Pinpoint the cell where the given text exists, returning its (x, y) midpoint coordinate. 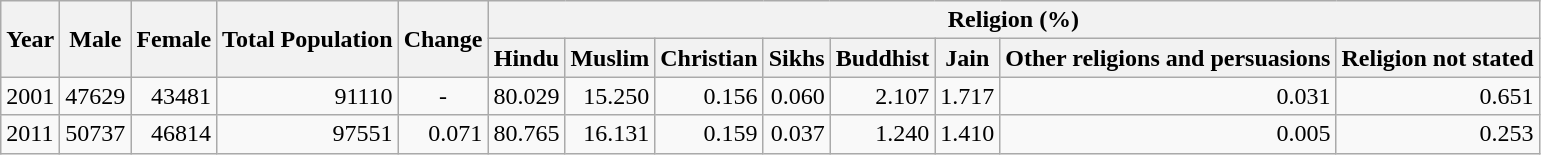
Religion (%) (1014, 20)
80.765 (526, 134)
Male (96, 39)
- (443, 96)
Jain (968, 58)
Sikhs (796, 58)
0.031 (1168, 96)
1.240 (882, 134)
Christian (709, 58)
0.651 (1438, 96)
0.159 (709, 134)
Total Population (308, 39)
97551 (308, 134)
2011 (30, 134)
2001 (30, 96)
43481 (174, 96)
46814 (174, 134)
1.410 (968, 134)
15.250 (610, 96)
0.060 (796, 96)
Female (174, 39)
Muslim (610, 58)
Other religions and persuasions (1168, 58)
1.717 (968, 96)
16.131 (610, 134)
91110 (308, 96)
Buddhist (882, 58)
0.071 (443, 134)
47629 (96, 96)
0.005 (1168, 134)
80.029 (526, 96)
0.037 (796, 134)
0.156 (709, 96)
Hindu (526, 58)
Year (30, 39)
Change (443, 39)
2.107 (882, 96)
Religion not stated (1438, 58)
0.253 (1438, 134)
50737 (96, 134)
